Provide the [x, y] coordinate of the cell's center where the given text is located.  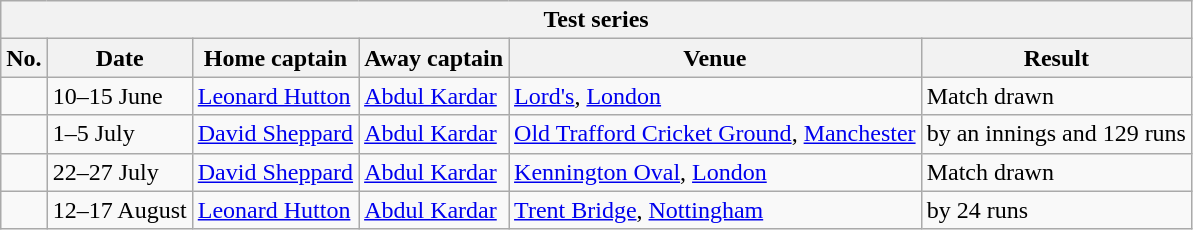
Home captain [275, 58]
12–17 August [120, 210]
Result [1056, 58]
Trent Bridge, Nottingham [716, 210]
10–15 June [120, 96]
Kennington Oval, London [716, 172]
Venue [716, 58]
No. [24, 58]
by an innings and 129 runs [1056, 134]
Lord's, London [716, 96]
Test series [596, 20]
Away captain [434, 58]
by 24 runs [1056, 210]
1–5 July [120, 134]
Old Trafford Cricket Ground, Manchester [716, 134]
22–27 July [120, 172]
Date [120, 58]
